Detect which cell encompasses the target text, then output its (X, Y) center coordinate. 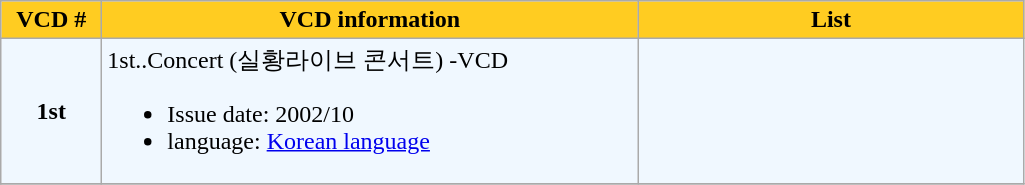
List (831, 20)
VCD # (52, 20)
1st..Concert (실황라이브 콘서트) -VCDIssue date: 2002/10language: Korean language (370, 112)
VCD information (370, 20)
1st (52, 112)
